Pinpoint the cell where the given text exists, returning its [X, Y] midpoint coordinate. 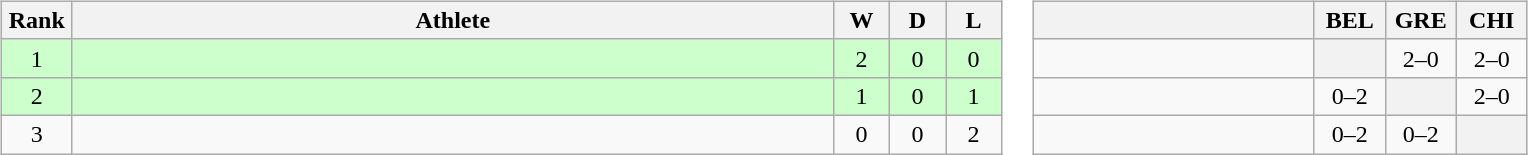
3 [36, 134]
CHI [1492, 20]
BEL [1350, 20]
GRE [1420, 20]
L [974, 20]
Rank [36, 20]
Athlete [452, 20]
W [861, 20]
D [917, 20]
